Locate the cell with the specified text and output its (x, y) center coordinate. 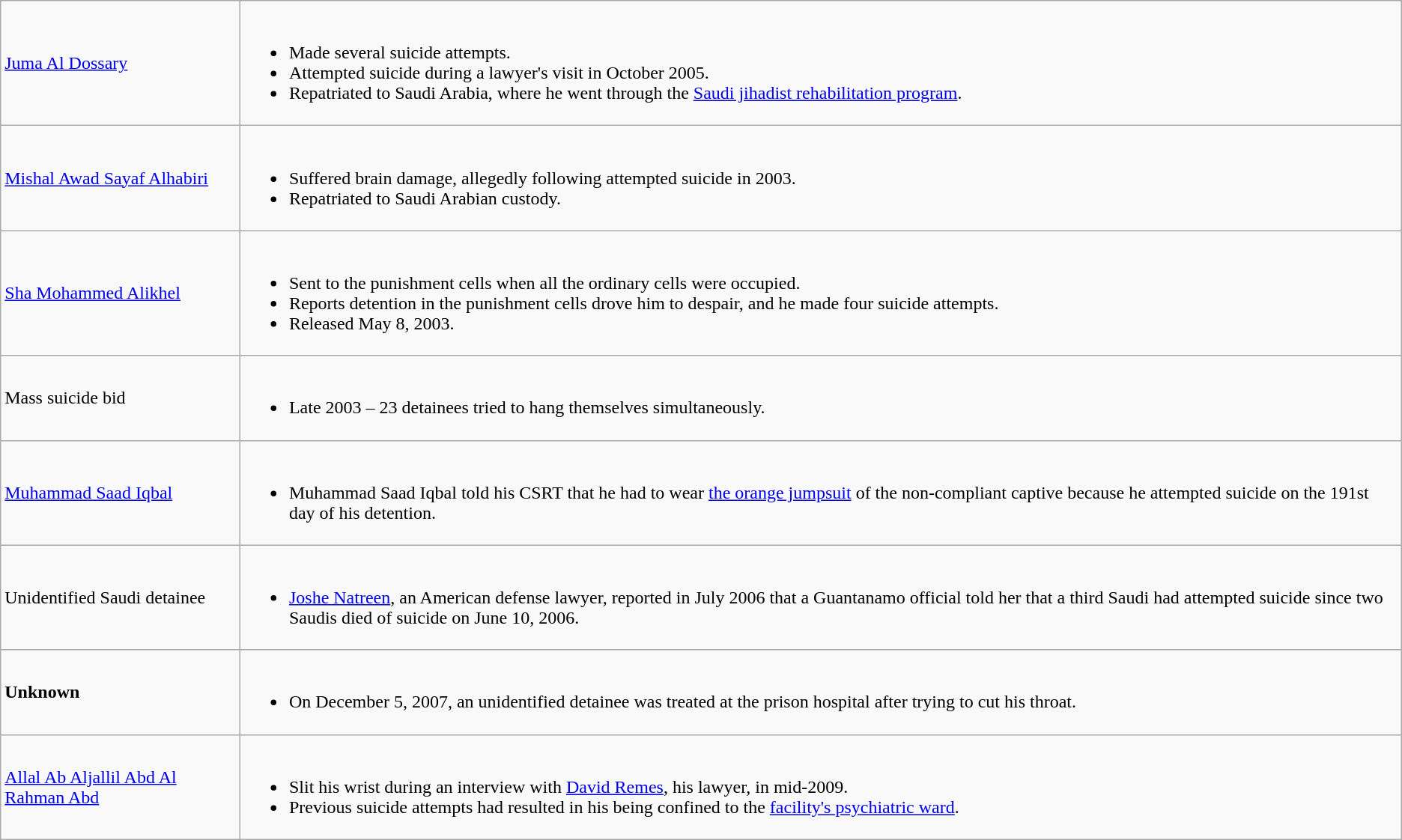
Unidentified Saudi detainee (121, 597)
Suffered brain damage, allegedly following attempted suicide in 2003.Repatriated to Saudi Arabian custody. (821, 178)
Unknown (121, 692)
Allal Ab Aljallil Abd Al Rahman Abd (121, 787)
Juma Al Dossary (121, 63)
Sha Mohammed Alikhel (121, 293)
On December 5, 2007, an unidentified detainee was treated at the prison hospital after trying to cut his throat. (821, 692)
Muhammad Saad Iqbal (121, 493)
Late 2003 – 23 detainees tried to hang themselves simultaneously. (821, 398)
Mishal Awad Sayaf Alhabiri (121, 178)
Mass suicide bid (121, 398)
